Locate the cell with the specified text and output its (X, Y) center coordinate. 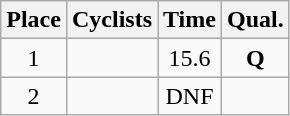
Time (190, 20)
15.6 (190, 58)
Q (255, 58)
DNF (190, 96)
Qual. (255, 20)
1 (34, 58)
Cyclists (112, 20)
Place (34, 20)
2 (34, 96)
